Provide the (x, y) coordinate of the cell's center where the given text is located.  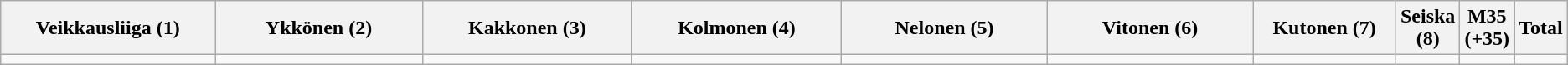
Veikkausliiga (1) (108, 28)
Nelonen (5) (945, 28)
Kutonen (7) (1325, 28)
Ykkönen (2) (319, 28)
Total (1541, 28)
M35 (+35) (1488, 28)
Kakkonen (3) (527, 28)
Vitonen (6) (1149, 28)
Kolmonen (4) (736, 28)
Seiska (8) (1427, 28)
